From the cell containing the given text, extract its center point as [x, y] coordinate. 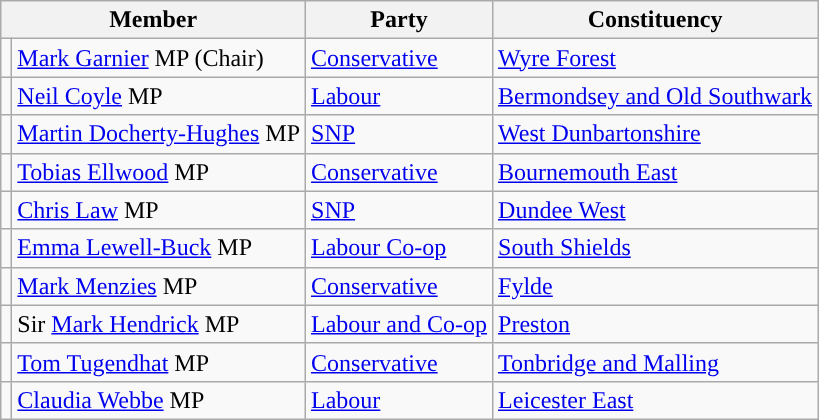
Labour Co-op [400, 248]
Neil Coyle MP [159, 96]
Dundee West [656, 210]
South Shields [656, 248]
Chris Law MP [159, 210]
Mark Garnier MP (Chair) [159, 58]
Fylde [656, 286]
Member [154, 20]
Preston [656, 324]
Tonbridge and Malling [656, 362]
West Dunbartonshire [656, 134]
Emma Lewell-Buck MP [159, 248]
Tobias Ellwood MP [159, 172]
Wyre Forest [656, 58]
Sir Mark Hendrick MP [159, 324]
Bermondsey and Old Southwark [656, 96]
Martin Docherty-Hughes MP [159, 134]
Mark Menzies MP [159, 286]
Constituency [656, 20]
Leicester East [656, 400]
Claudia Webbe MP [159, 400]
Bournemouth East [656, 172]
Labour and Co-op [400, 324]
Party [400, 20]
Tom Tugendhat MP [159, 362]
